From the cell containing the given text, extract its center point as (X, Y) coordinate. 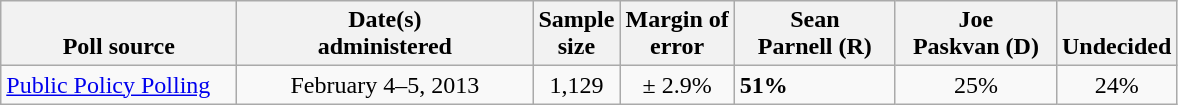
SeanParnell (R) (814, 34)
JoePaskvan (D) (976, 34)
± 2.9% (677, 85)
February 4–5, 2013 (385, 85)
Date(s)administered (385, 34)
1,129 (576, 85)
24% (1116, 85)
51% (814, 85)
Undecided (1116, 34)
Public Policy Polling (119, 85)
Samplesize (576, 34)
25% (976, 85)
Margin oferror (677, 34)
Poll source (119, 34)
